Output the [X, Y] coordinate of the center of the cell containing the given text.  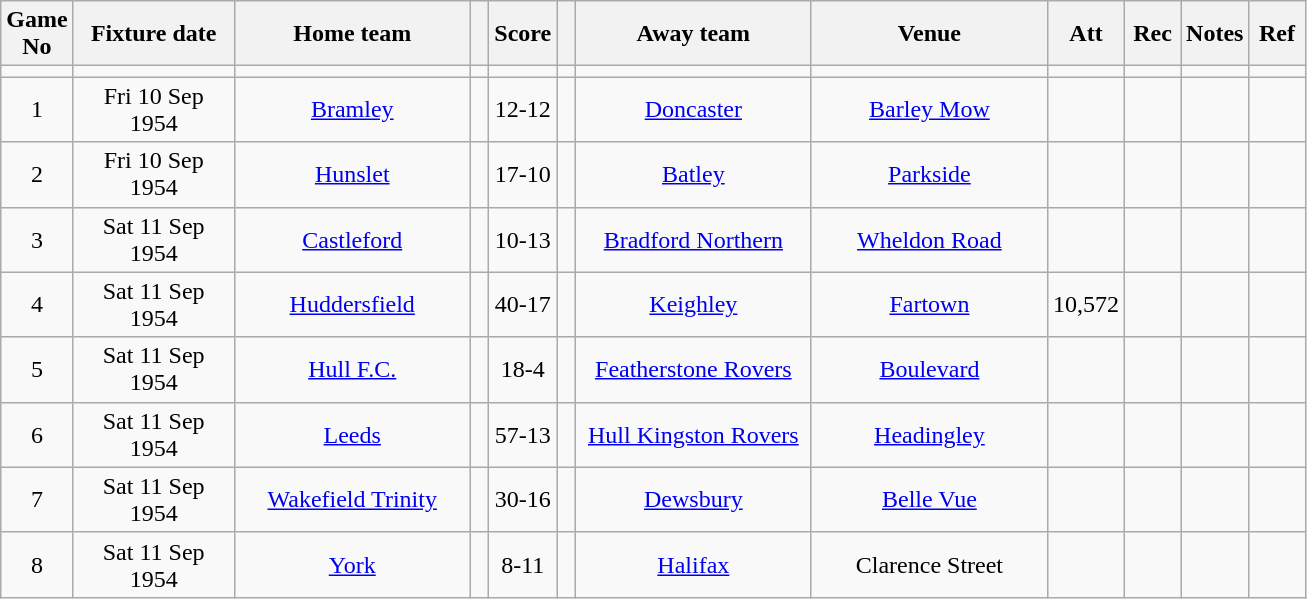
Fixture date [154, 34]
30-16 [523, 500]
4 [37, 304]
10-13 [523, 240]
Game No [37, 34]
Dewsbury [693, 500]
5 [37, 370]
Castleford [352, 240]
Boulevard [929, 370]
Headingley [929, 434]
Venue [929, 34]
Score [523, 34]
Wheldon Road [929, 240]
Rec [1153, 34]
Wakefield Trinity [352, 500]
Keighley [693, 304]
Ref [1277, 34]
6 [37, 434]
Batley [693, 174]
Belle Vue [929, 500]
Bradford Northern [693, 240]
Home team [352, 34]
Huddersfield [352, 304]
17-10 [523, 174]
2 [37, 174]
Doncaster [693, 110]
8-11 [523, 564]
Hunslet [352, 174]
Barley Mow [929, 110]
Bramley [352, 110]
Away team [693, 34]
Hull Kingston Rovers [693, 434]
Clarence Street [929, 564]
7 [37, 500]
Parkside [929, 174]
3 [37, 240]
18-4 [523, 370]
Halifax [693, 564]
Att [1086, 34]
Featherstone Rovers [693, 370]
1 [37, 110]
Notes [1215, 34]
57-13 [523, 434]
8 [37, 564]
Leeds [352, 434]
York [352, 564]
Fartown [929, 304]
40-17 [523, 304]
Hull F.C. [352, 370]
12-12 [523, 110]
10,572 [1086, 304]
